Locate the cell with the specified text and output its [x, y] center coordinate. 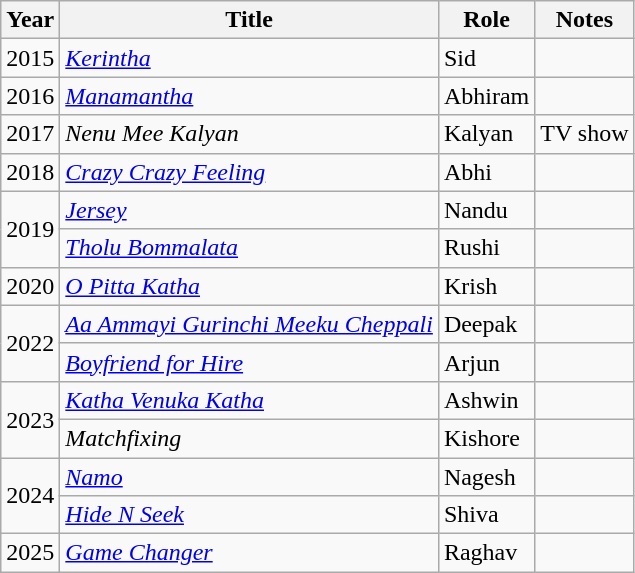
Abhiram [486, 96]
Katha Venuka Katha [250, 400]
Tholu Bommalata [250, 248]
Notes [584, 20]
Krish [486, 286]
Kishore [486, 438]
Shiva [486, 515]
Boyfriend for Hire [250, 362]
Rushi [486, 248]
Aa Ammayi Gurinchi Meeku Cheppali [250, 324]
Crazy Crazy Feeling [250, 172]
Kalyan [486, 134]
2017 [30, 134]
Abhi [486, 172]
TV show [584, 134]
2016 [30, 96]
Role [486, 20]
Raghav [486, 553]
2018 [30, 172]
2023 [30, 419]
Namo [250, 477]
2019 [30, 229]
2015 [30, 58]
Game Changer [250, 553]
Title [250, 20]
2025 [30, 553]
Jersey [250, 210]
Nagesh [486, 477]
Sid [486, 58]
Ashwin [486, 400]
Nenu Mee Kalyan [250, 134]
Manamantha [250, 96]
Hide N Seek [250, 515]
2022 [30, 343]
Arjun [486, 362]
O Pitta Katha [250, 286]
2020 [30, 286]
Year [30, 20]
Kerintha [250, 58]
2024 [30, 496]
Matchfixing [250, 438]
Deepak [486, 324]
Nandu [486, 210]
